From the cell containing the given text, extract its center point as (X, Y) coordinate. 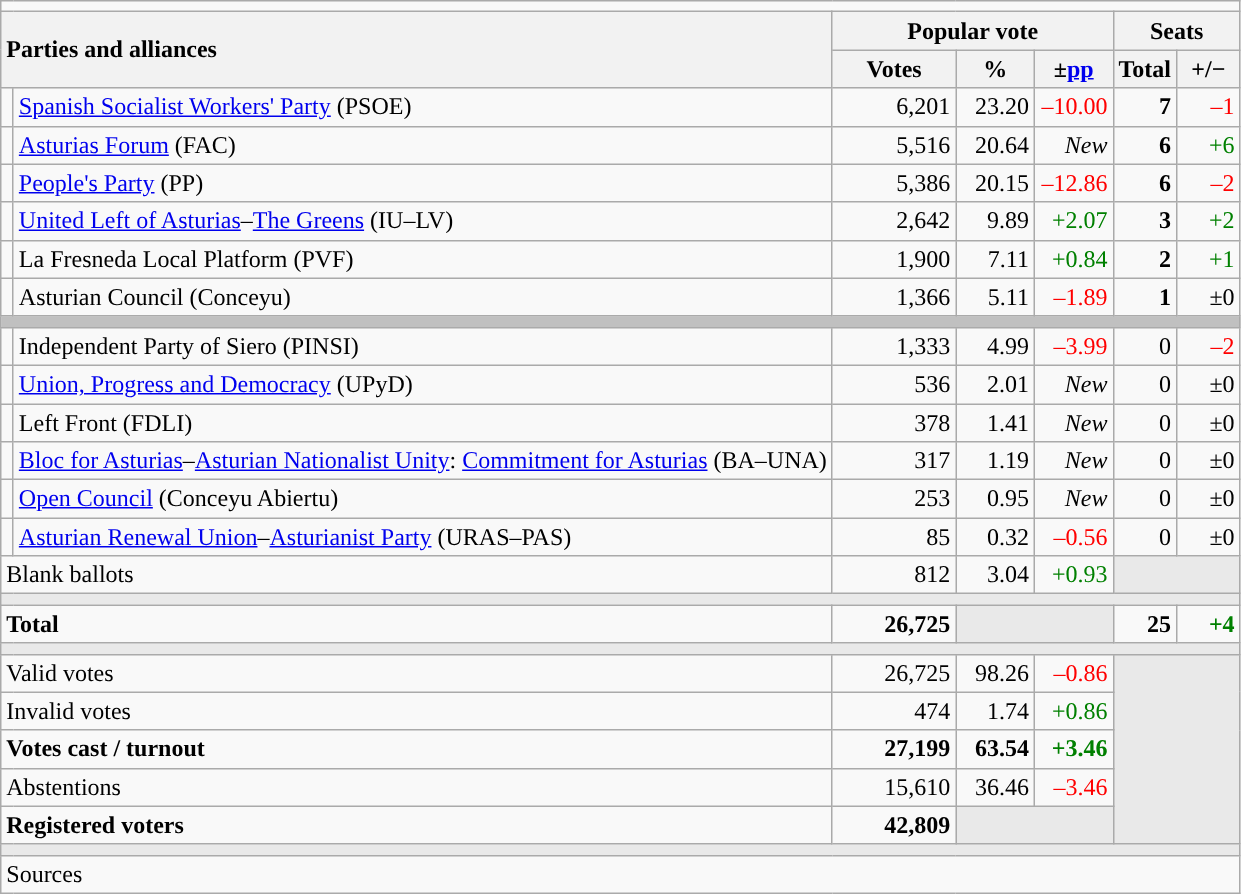
20.64 (996, 145)
5.11 (996, 297)
United Left of Asturias–The Greens (IU–LV) (422, 221)
Registered voters (417, 825)
Asturian Renewal Union–Asturianist Party (URAS–PAS) (422, 537)
378 (894, 423)
Bloc for Asturias–Asturian Nationalist Unity: Commitment for Asturias (BA–UNA) (422, 461)
1 (1145, 297)
42,809 (894, 825)
Union, Progress and Democracy (UPyD) (422, 384)
4.99 (996, 346)
+0.93 (1074, 575)
812 (894, 575)
% (996, 69)
Asturias Forum (FAC) (422, 145)
–0.86 (1074, 673)
Independent Party of Siero (PINSI) (422, 346)
Parties and alliances (417, 50)
1,333 (894, 346)
2 (1145, 259)
–10.00 (1074, 107)
1.74 (996, 711)
Votes (894, 69)
Spanish Socialist Workers' Party (PSOE) (422, 107)
7 (1145, 107)
Blank ballots (417, 575)
474 (894, 711)
+2 (1209, 221)
3 (1145, 221)
36.46 (996, 787)
–3.99 (1074, 346)
Left Front (FDLI) (422, 423)
1.41 (996, 423)
Votes cast / turnout (417, 749)
–12.86 (1074, 183)
+6 (1209, 145)
+3.46 (1074, 749)
536 (894, 384)
7.11 (996, 259)
Popular vote (972, 31)
–1 (1209, 107)
0.32 (996, 537)
0.95 (996, 499)
People's Party (PP) (422, 183)
2.01 (996, 384)
5,516 (894, 145)
Valid votes (417, 673)
+0.84 (1074, 259)
2,642 (894, 221)
–3.46 (1074, 787)
1,900 (894, 259)
1.19 (996, 461)
6,201 (894, 107)
+2.07 (1074, 221)
+1 (1209, 259)
98.26 (996, 673)
9.89 (996, 221)
Abstentions (417, 787)
Asturian Council (Conceyu) (422, 297)
+/− (1209, 69)
±pp (1074, 69)
+0.86 (1074, 711)
1,366 (894, 297)
3.04 (996, 575)
20.15 (996, 183)
23.20 (996, 107)
La Fresneda Local Platform (PVF) (422, 259)
–0.56 (1074, 537)
253 (894, 499)
15,610 (894, 787)
317 (894, 461)
5,386 (894, 183)
27,199 (894, 749)
–1.89 (1074, 297)
Seats (1176, 31)
63.54 (996, 749)
85 (894, 537)
25 (1145, 624)
+4 (1209, 624)
Invalid votes (417, 711)
Open Council (Conceyu Abiertu) (422, 499)
Sources (620, 874)
